Scan for the cell matching the given text and deliver its (x, y) coordinate at center. 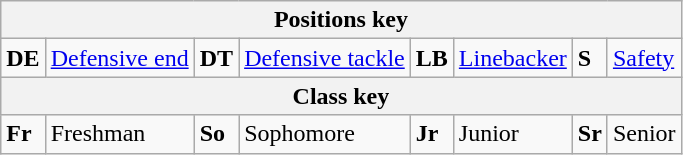
So (216, 134)
S (590, 58)
Linebacker (512, 58)
Positions key (341, 20)
DT (216, 58)
DE (23, 58)
Safety (644, 58)
Senior (644, 134)
Defensive end (120, 58)
Sophomore (325, 134)
Class key (341, 96)
Defensive tackle (325, 58)
Fr (23, 134)
Jr (432, 134)
Freshman (120, 134)
LB (432, 58)
Junior (512, 134)
Sr (590, 134)
